Extract the [x, y] coordinate from the center of the cell holding the provided text.  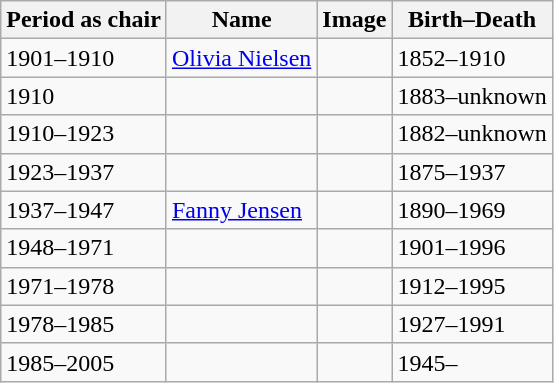
Fanny Jensen [241, 210]
1910 [84, 96]
1971–1978 [84, 286]
Image [354, 20]
1912–1995 [472, 286]
1910–1923 [84, 134]
1948–1971 [84, 248]
Period as chair [84, 20]
Name [241, 20]
1852–1910 [472, 58]
1985–2005 [84, 362]
1883–unknown [472, 96]
1978–1985 [84, 324]
Birth–Death [472, 20]
1901–1910 [84, 58]
Olivia Nielsen [241, 58]
1882–unknown [472, 134]
1945– [472, 362]
1927–1991 [472, 324]
1923–1937 [84, 172]
1875–1937 [472, 172]
1937–1947 [84, 210]
1901–1996 [472, 248]
1890–1969 [472, 210]
